Scan for the cell matching the given text and deliver its [x, y] coordinate at center. 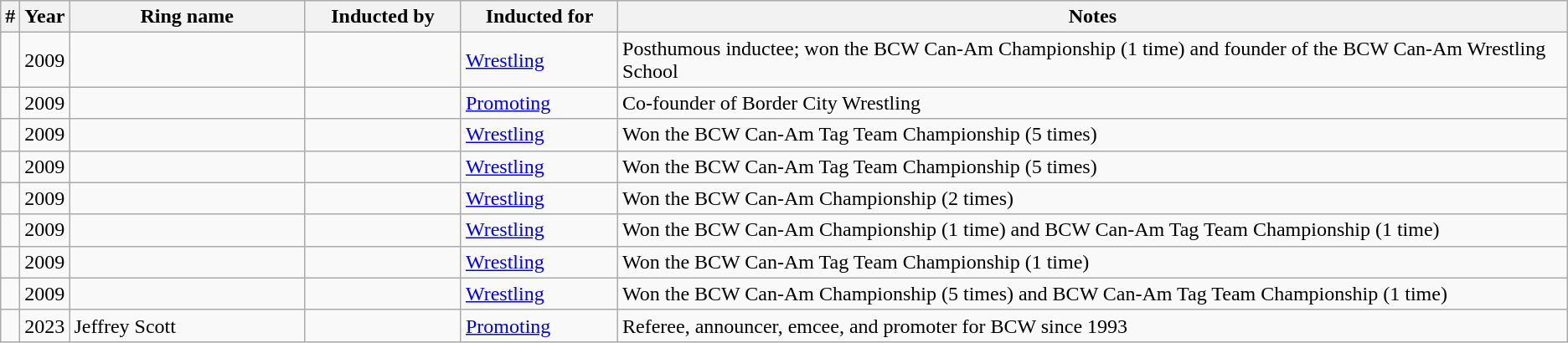
Jeffrey Scott [188, 325]
Won the BCW Can-Am Championship (5 times) and BCW Can-Am Tag Team Championship (1 time) [1093, 294]
2023 [45, 325]
Inducted by [382, 17]
# [10, 17]
Notes [1093, 17]
Ring name [188, 17]
Won the BCW Can-Am Championship (1 time) and BCW Can-Am Tag Team Championship (1 time) [1093, 230]
Co-founder of Border City Wrestling [1093, 103]
Referee, announcer, emcee, and promoter for BCW since 1993 [1093, 325]
Inducted for [539, 17]
Posthumous inductee; won the BCW Can-Am Championship (1 time) and founder of the BCW Can-Am Wrestling School [1093, 60]
Won the BCW Can-Am Championship (2 times) [1093, 198]
Won the BCW Can-Am Tag Team Championship (1 time) [1093, 262]
Year [45, 17]
